Scan for the cell matching the given text and deliver its [x, y] coordinate at center. 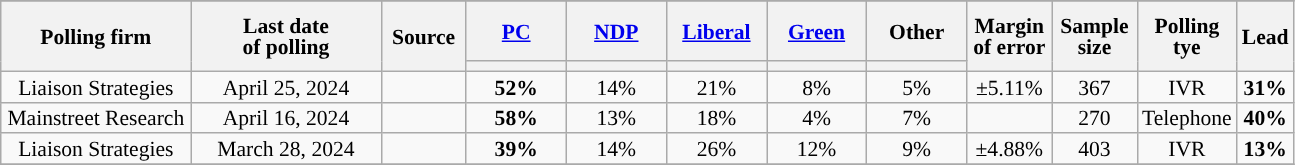
Last dateof polling [286, 36]
31% [1266, 86]
21% [716, 86]
March 28, 2024 [286, 150]
367 [1094, 86]
12% [816, 150]
Mainstreet Research [96, 118]
Source [424, 36]
April 25, 2024 [286, 86]
PC [516, 31]
39% [516, 150]
Green [816, 31]
Lead [1266, 36]
403 [1094, 150]
4% [816, 118]
Margin of error [1010, 36]
52% [516, 86]
April 16, 2024 [286, 118]
9% [917, 150]
270 [1094, 118]
58% [516, 118]
NDP [616, 31]
±4.88% [1010, 150]
Polling firm [96, 36]
Liberal [716, 31]
Polling tye [1187, 36]
8% [816, 86]
7% [917, 118]
Sample size [1094, 36]
Other [917, 31]
18% [716, 118]
26% [716, 150]
5% [917, 86]
±5.11% [1010, 86]
Telephone [1187, 118]
40% [1266, 118]
